Capture the cell that displays the provided text and extract its [X, Y] central coordinate. 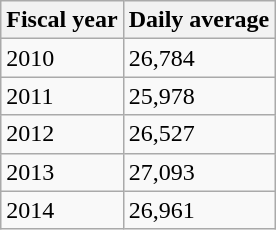
2013 [62, 172]
2012 [62, 134]
26,961 [199, 210]
26,784 [199, 58]
2014 [62, 210]
26,527 [199, 134]
2011 [62, 96]
27,093 [199, 172]
25,978 [199, 96]
2010 [62, 58]
Fiscal year [62, 20]
Daily average [199, 20]
